Identify which cell holds the provided text, then report its (x, y) central coordinate. 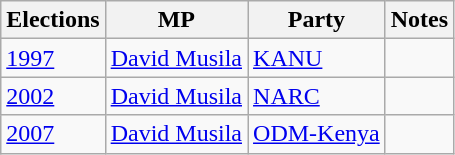
NARC (317, 96)
ODM-Kenya (317, 134)
Elections (53, 20)
Party (317, 20)
Notes (419, 20)
2002 (53, 96)
MP (176, 20)
1997 (53, 58)
KANU (317, 58)
2007 (53, 134)
